Output the (x, y) coordinate of the center of the cell containing the given text.  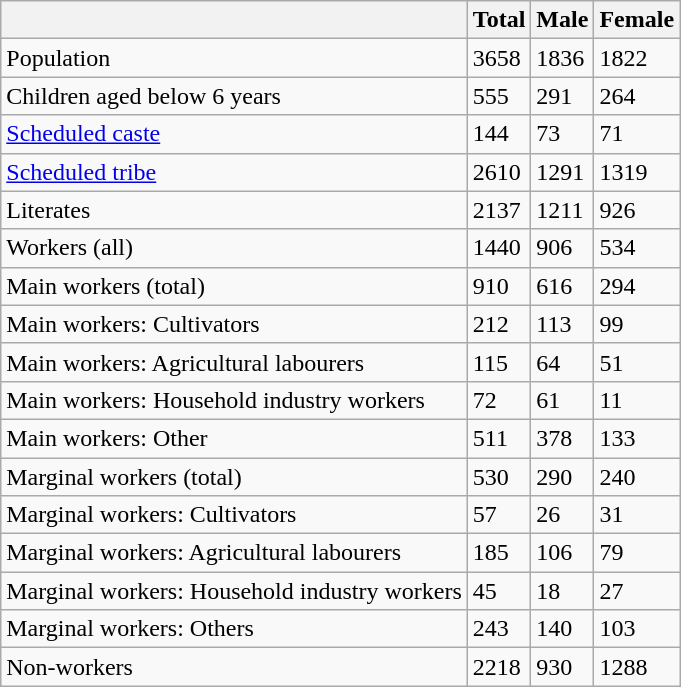
378 (562, 438)
Main workers: Agricultural labourers (234, 362)
534 (637, 248)
1319 (637, 172)
1836 (562, 58)
910 (499, 286)
Main workers: Other (234, 438)
3658 (499, 58)
2610 (499, 172)
133 (637, 438)
79 (637, 553)
2137 (499, 210)
Male (562, 20)
140 (562, 629)
Female (637, 20)
264 (637, 96)
1822 (637, 58)
64 (562, 362)
290 (562, 477)
Non-workers (234, 667)
103 (637, 629)
73 (562, 134)
11 (637, 400)
Population (234, 58)
113 (562, 324)
57 (499, 515)
Workers (all) (234, 248)
212 (499, 324)
616 (562, 286)
99 (637, 324)
294 (637, 286)
1291 (562, 172)
61 (562, 400)
240 (637, 477)
Scheduled tribe (234, 172)
72 (499, 400)
Main workers (total) (234, 286)
27 (637, 591)
Literates (234, 210)
243 (499, 629)
Children aged below 6 years (234, 96)
Scheduled caste (234, 134)
18 (562, 591)
291 (562, 96)
1440 (499, 248)
26 (562, 515)
1288 (637, 667)
Marginal workers: Cultivators (234, 515)
Main workers: Household industry workers (234, 400)
2218 (499, 667)
Main workers: Cultivators (234, 324)
185 (499, 553)
Marginal workers (total) (234, 477)
511 (499, 438)
Marginal workers: Others (234, 629)
144 (499, 134)
530 (499, 477)
926 (637, 210)
106 (562, 553)
555 (499, 96)
31 (637, 515)
Marginal workers: Household industry workers (234, 591)
Total (499, 20)
115 (499, 362)
51 (637, 362)
930 (562, 667)
45 (499, 591)
Marginal workers: Agricultural labourers (234, 553)
71 (637, 134)
1211 (562, 210)
906 (562, 248)
